Capture the cell that displays the provided text and extract its (X, Y) central coordinate. 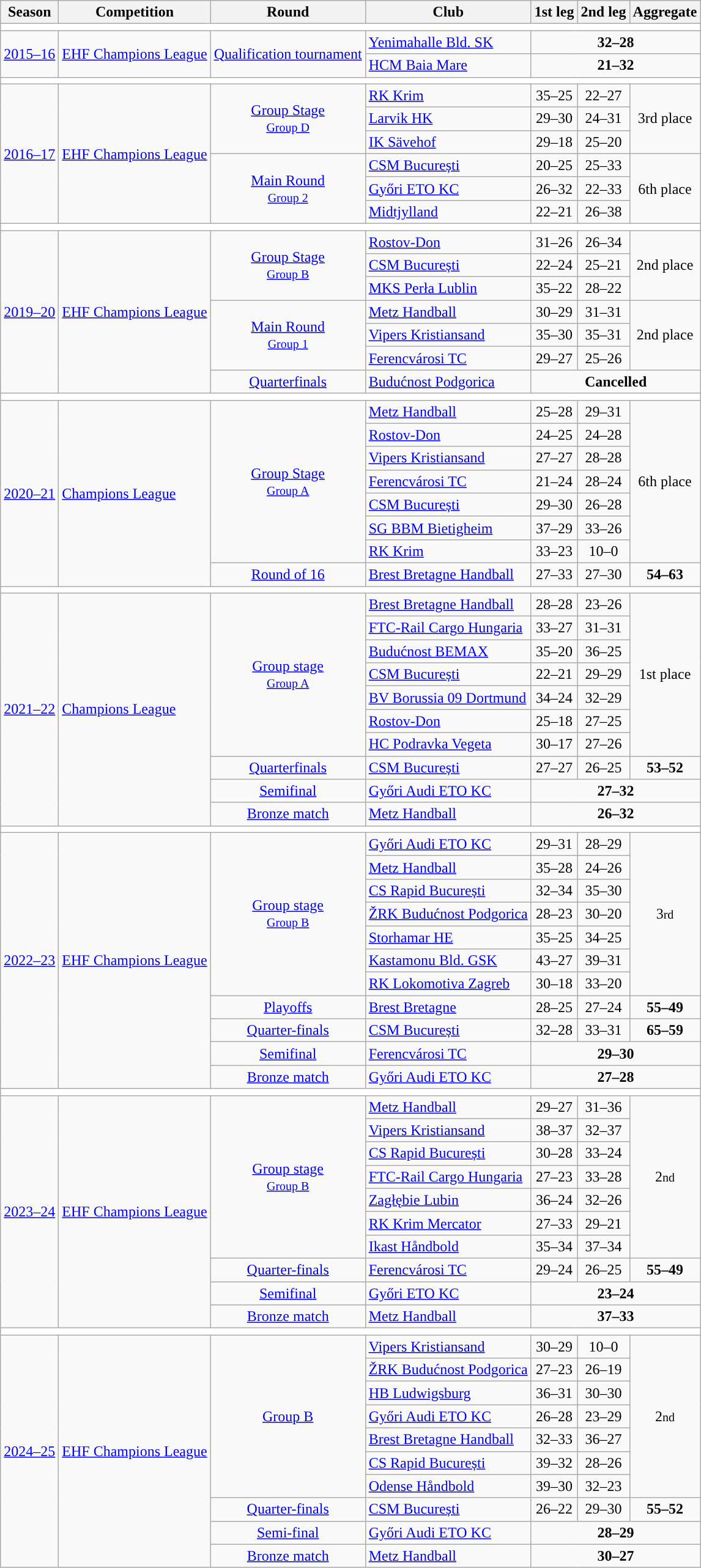
2023–24 (29, 1212)
28–25 (554, 1007)
33–31 (603, 1030)
2020–21 (29, 493)
Odense Håndbold (448, 1486)
25–28 (554, 412)
30–18 (554, 984)
30–20 (603, 914)
22–33 (603, 188)
30–17 (554, 744)
36–31 (554, 1393)
27–28 (615, 1077)
27–32 (615, 791)
Group B (287, 1416)
Club (448, 12)
Round (287, 12)
Larvik HK (448, 119)
1st leg (554, 12)
2nd leg (603, 12)
22–24 (554, 265)
35–31 (603, 335)
Group StageGroup D (287, 119)
35–20 (554, 651)
29–18 (554, 142)
37–33 (615, 1317)
Storhamar HE (448, 937)
32–26 (603, 1200)
Aggregate (665, 12)
32–34 (554, 890)
31–36 (603, 1107)
Midtjylland (448, 212)
23–29 (603, 1416)
27–24 (603, 1007)
Ikast Håndbold (448, 1246)
32–29 (603, 698)
36–24 (554, 1200)
36–25 (603, 651)
21–24 (554, 481)
1st place (665, 675)
25–26 (603, 358)
25–20 (603, 142)
65–59 (665, 1030)
22–27 (603, 95)
34–24 (554, 698)
24–25 (554, 435)
28–24 (603, 481)
27–30 (603, 574)
33–26 (603, 528)
Brest Bretagne (448, 1007)
53–52 (665, 767)
SG BBM Bietigheim (448, 528)
35–22 (554, 289)
28–26 (603, 1463)
26–38 (603, 212)
32–37 (603, 1130)
35–34 (554, 1246)
33–24 (603, 1153)
RK Krim Mercator (448, 1223)
33–20 (603, 984)
29–29 (603, 675)
37–29 (554, 528)
54–63 (665, 574)
21–32 (615, 65)
2022–23 (29, 960)
37–34 (603, 1246)
2019–20 (29, 311)
30–30 (603, 1393)
HCM Baia Mare (448, 65)
HB Ludwigsburg (448, 1393)
38–37 (554, 1130)
26–34 (603, 242)
Season (29, 12)
43–27 (554, 961)
27–25 (603, 721)
BV Borussia 09 Dortmund (448, 698)
Zagłębie Lubin (448, 1200)
IK Sävehof (448, 142)
Group stageGroup A (287, 675)
3rd (665, 914)
27–26 (603, 744)
31–26 (554, 242)
Budućnost Podgorica (448, 382)
Competition (135, 12)
HC Podravka Vegeta (448, 744)
33–28 (603, 1177)
3rd place (665, 119)
24–28 (603, 435)
30–28 (554, 1153)
28–22 (603, 289)
Main RoundGroup 1 (287, 335)
29–21 (603, 1223)
55–52 (665, 1509)
36–27 (603, 1440)
Main RoundGroup 2 (287, 188)
32–33 (554, 1440)
23–26 (603, 605)
Group StageGroup B (287, 265)
24–31 (603, 119)
2024–25 (29, 1452)
MKS Perła Lublin (448, 289)
30–27 (615, 1556)
RK Lokomotiva Zagreb (448, 984)
26–22 (554, 1509)
34–25 (603, 937)
Semi-final (287, 1533)
Budućnost BEMAX (448, 651)
24–26 (603, 867)
23–24 (615, 1293)
Cancelled (615, 382)
2021–22 (29, 709)
2015–16 (29, 54)
25–18 (554, 721)
35–28 (554, 867)
25–33 (603, 165)
25–21 (603, 265)
Round of 16 (287, 574)
20–25 (554, 165)
39–32 (554, 1463)
26–19 (603, 1370)
Playoffs (287, 1007)
33–27 (554, 628)
39–31 (603, 961)
Yenimahalle Bld. SK (448, 42)
29–24 (554, 1270)
2016–17 (29, 153)
33–23 (554, 551)
Group StageGroup A (287, 481)
Qualification tournament (287, 54)
Kastamonu Bld. GSK (448, 961)
32–23 (603, 1486)
39–30 (554, 1486)
28–23 (554, 914)
